From the cell containing the given text, extract its center point as [x, y] coordinate. 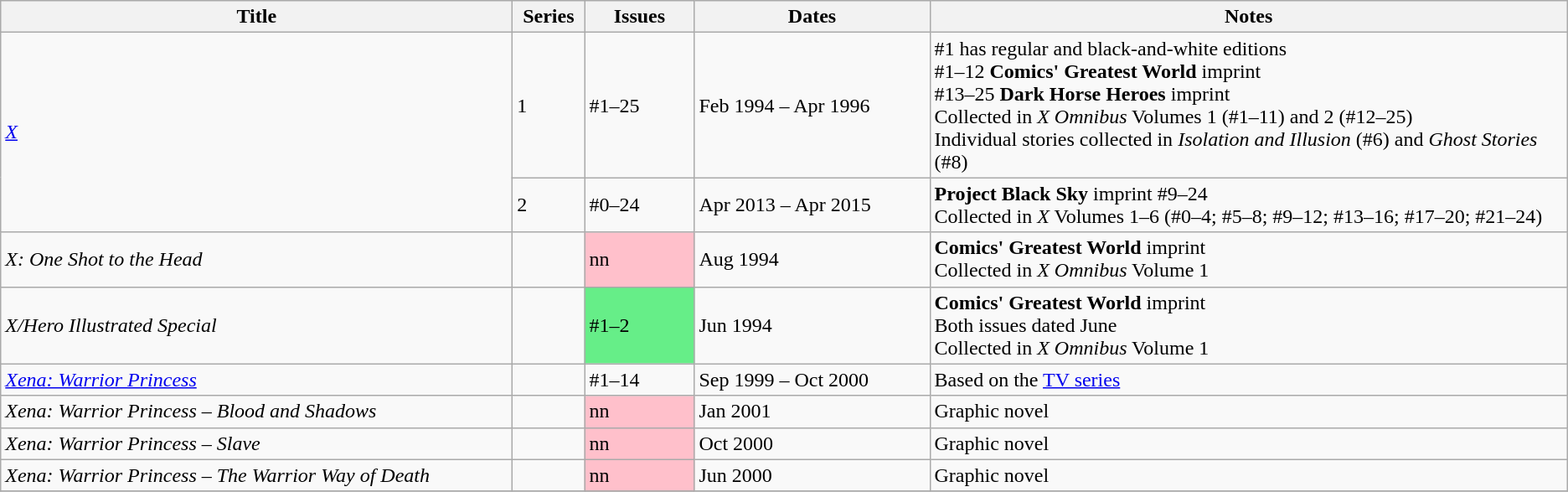
Feb 1994 – Apr 1996 [812, 106]
Jan 2001 [812, 412]
#1–25 [640, 106]
1 [549, 106]
Xena: Warrior Princess – Slave [256, 443]
Xena: Warrior Princess [256, 380]
Aug 1994 [812, 260]
X/Hero Illustrated Special [256, 325]
X: One Shot to the Head [256, 260]
#1–2 [640, 325]
Based on the TV series [1248, 380]
X [256, 132]
Xena: Warrior Princess – Blood and Shadows [256, 412]
Dates [812, 17]
Oct 2000 [812, 443]
Comics' Greatest World imprintCollected in X Omnibus Volume 1 [1248, 260]
2 [549, 205]
#1–14 [640, 380]
Jun 1994 [812, 325]
Notes [1248, 17]
#0–24 [640, 205]
Xena: Warrior Princess – The Warrior Way of Death [256, 475]
Apr 2013 – Apr 2015 [812, 205]
Issues [640, 17]
Project Black Sky imprint #9–24Collected in X Volumes 1–6 (#0–4; #5–8; #9–12; #13–16; #17–20; #21–24) [1248, 205]
Sep 1999 – Oct 2000 [812, 380]
Title [256, 17]
Jun 2000 [812, 475]
Series [549, 17]
Comics' Greatest World imprintBoth issues dated JuneCollected in X Omnibus Volume 1 [1248, 325]
